Determine the (x, y) coordinate at the center of the cell enclosing the given text.  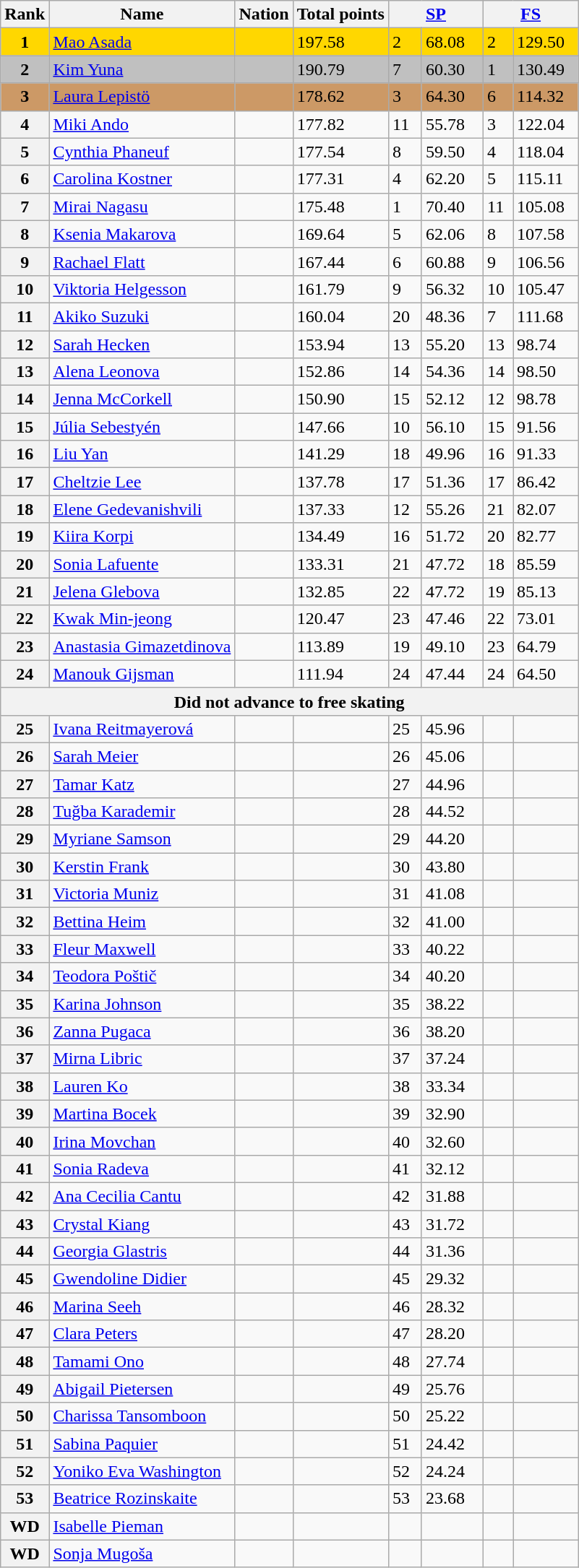
147.66 (340, 427)
54.36 (453, 372)
134.49 (340, 537)
55.26 (453, 509)
82.07 (546, 509)
Crystal Kiang (142, 1224)
150.90 (340, 399)
70.40 (453, 207)
115.11 (546, 179)
98.78 (546, 399)
Georgia Glastris (142, 1252)
Rachael Flatt (142, 261)
105.47 (546, 289)
Manouk Gijsman (142, 674)
33.34 (453, 1086)
64.50 (546, 674)
SP (435, 14)
82.77 (546, 537)
Ivana Reitmayerová (142, 729)
Tamami Ono (142, 1361)
55.78 (453, 124)
62.20 (453, 179)
111.68 (546, 316)
56.10 (453, 427)
25.22 (453, 1416)
Victoria Muniz (142, 894)
Charissa Tansomboon (142, 1416)
64.30 (453, 97)
73.01 (546, 619)
Zanna Pugaca (142, 1031)
Tamar Katz (142, 784)
178.62 (340, 97)
31.72 (453, 1224)
56.32 (453, 289)
47.46 (453, 619)
FS (531, 14)
44.96 (453, 784)
32.60 (453, 1141)
29.32 (453, 1279)
Mirna Libric (142, 1059)
Viktoria Helgesson (142, 289)
Laura Lepistö (142, 97)
41.00 (453, 922)
23.68 (453, 1499)
60.30 (453, 69)
45.96 (453, 729)
24.42 (453, 1444)
177.54 (340, 152)
32.12 (453, 1169)
Marina Seeh (142, 1307)
59.50 (453, 152)
167.44 (340, 261)
Elene Gedevanishvili (142, 509)
24.24 (453, 1471)
Lauren Ko (142, 1086)
Jenna McCorkell (142, 399)
106.56 (546, 261)
Martina Bocek (142, 1114)
48.36 (453, 316)
Júlia Sebestyén (142, 427)
137.33 (340, 509)
Mirai Nagasu (142, 207)
44.52 (453, 812)
Cheltzie Lee (142, 482)
27.74 (453, 1361)
Sabina Paquier (142, 1444)
91.33 (546, 454)
40.22 (453, 949)
52.12 (453, 399)
60.88 (453, 261)
49.96 (453, 454)
113.89 (340, 646)
Rank (25, 14)
Cynthia Phaneuf (142, 152)
Tuğba Karademir (142, 812)
47.44 (453, 674)
105.08 (546, 207)
Kerstin Frank (142, 867)
Name (142, 14)
43.80 (453, 867)
152.86 (340, 372)
Jelena Glebova (142, 592)
161.79 (340, 289)
64.79 (546, 646)
85.59 (546, 564)
Bettina Heim (142, 922)
38.20 (453, 1031)
Mao Asada (142, 42)
Sonia Radeva (142, 1169)
Alena Leonova (142, 372)
Teodora Poštič (142, 976)
Ana Cecilia Cantu (142, 1196)
Abigail Pietersen (142, 1389)
Isabelle Pieman (142, 1526)
107.58 (546, 234)
Clara Peters (142, 1334)
28.32 (453, 1307)
Irina Movchan (142, 1141)
Anastasia Gimazetdinova (142, 646)
114.32 (546, 97)
Sarah Hecken (142, 345)
169.64 (340, 234)
68.08 (453, 42)
Kiira Korpi (142, 537)
Sonja Mugoša (142, 1554)
111.94 (340, 674)
141.29 (340, 454)
51.72 (453, 537)
38.22 (453, 1004)
37.24 (453, 1059)
Did not advance to free skating (289, 701)
Total points (340, 14)
177.31 (340, 179)
177.82 (340, 124)
175.48 (340, 207)
197.58 (340, 42)
25.76 (453, 1389)
133.31 (340, 564)
Miki Ando (142, 124)
31.88 (453, 1196)
Gwendoline Didier (142, 1279)
Ksenia Makarova (142, 234)
91.56 (546, 427)
137.78 (340, 482)
Sonia Lafuente (142, 564)
Liu Yan (142, 454)
Yoniko Eva Washington (142, 1471)
129.50 (546, 42)
31.36 (453, 1252)
98.74 (546, 345)
130.49 (546, 69)
55.20 (453, 345)
Kwak Min-jeong (142, 619)
160.04 (340, 316)
132.85 (340, 592)
86.42 (546, 482)
44.20 (453, 839)
98.50 (546, 372)
122.04 (546, 124)
Akiko Suzuki (142, 316)
Beatrice Rozinskaite (142, 1499)
49.10 (453, 646)
45.06 (453, 756)
Fleur Maxwell (142, 949)
153.94 (340, 345)
85.13 (546, 592)
62.06 (453, 234)
190.79 (340, 69)
120.47 (340, 619)
28.20 (453, 1334)
Sarah Meier (142, 756)
Kim Yuna (142, 69)
40.20 (453, 976)
Nation (264, 14)
41.08 (453, 894)
Myriane Samson (142, 839)
Karina Johnson (142, 1004)
Carolina Kostner (142, 179)
51.36 (453, 482)
118.04 (546, 152)
32.90 (453, 1114)
